Capture the cell that displays the provided text and extract its (X, Y) central coordinate. 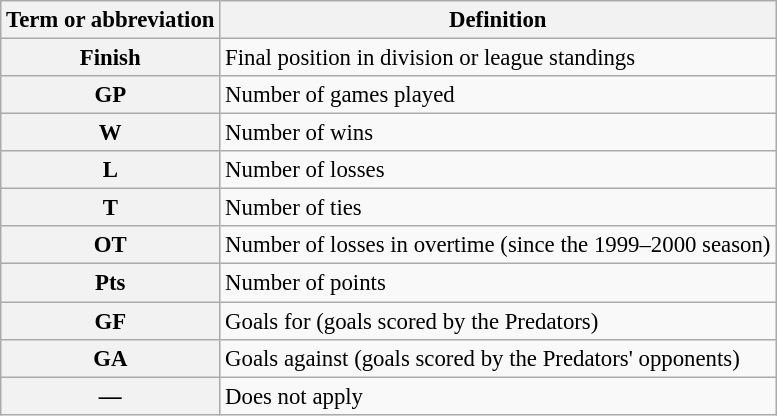
Number of losses in overtime (since the 1999–2000 season) (498, 245)
Final position in division or league standings (498, 58)
GF (110, 321)
Finish (110, 58)
GA (110, 358)
Term or abbreviation (110, 20)
Goals against (goals scored by the Predators' opponents) (498, 358)
Number of games played (498, 95)
T (110, 208)
Number of losses (498, 170)
Pts (110, 283)
W (110, 133)
L (110, 170)
Does not apply (498, 396)
— (110, 396)
Number of points (498, 283)
Goals for (goals scored by the Predators) (498, 321)
Number of wins (498, 133)
OT (110, 245)
Number of ties (498, 208)
Definition (498, 20)
GP (110, 95)
